Determine the (X, Y) coordinate at the center of the cell enclosing the given text.  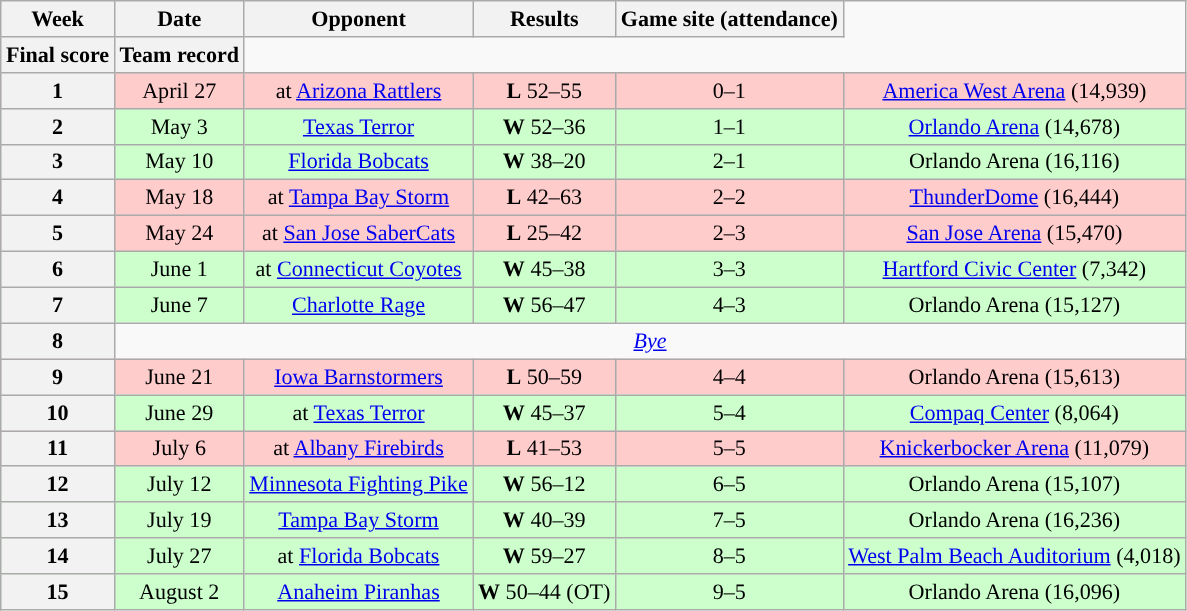
13 (58, 520)
L 50–59 (544, 377)
May 18 (179, 198)
at Arizona Rattlers (358, 90)
Minnesota Fighting Pike (358, 484)
2 (58, 126)
L 42–63 (544, 198)
June 7 (179, 305)
6–5 (730, 484)
Results (544, 18)
May 3 (179, 126)
Compaq Center (8,064) (1014, 412)
14 (58, 556)
Game site (attendance) (730, 18)
L 25–42 (544, 233)
W 45–37 (544, 412)
W 52–36 (544, 126)
8 (58, 341)
9 (58, 377)
12 (58, 484)
W 38–20 (544, 162)
2–3 (730, 233)
June 1 (179, 269)
W 59–27 (544, 556)
Hartford Civic Center (7,342) (1014, 269)
L 41–53 (544, 448)
San Jose Arena (15,470) (1014, 233)
Orlando Arena (16,096) (1014, 591)
July 6 (179, 448)
1 (58, 90)
W 56–47 (544, 305)
America West Arena (14,939) (1014, 90)
7 (58, 305)
9–5 (730, 591)
May 24 (179, 233)
at San Jose SaberCats (358, 233)
Week (58, 18)
0–1 (730, 90)
5–5 (730, 448)
4–3 (730, 305)
ThunderDome (16,444) (1014, 198)
7–5 (730, 520)
at Connecticut Coyotes (358, 269)
at Florida Bobcats (358, 556)
May 10 (179, 162)
Anaheim Piranhas (358, 591)
at Texas Terror (358, 412)
Knickerbocker Arena (11,079) (1014, 448)
Orlando Arena (15,613) (1014, 377)
4 (58, 198)
June 21 (179, 377)
Orlando Arena (14,678) (1014, 126)
8–5 (730, 556)
June 29 (179, 412)
W 45–38 (544, 269)
2–2 (730, 198)
West Palm Beach Auditorium (4,018) (1014, 556)
April 27 (179, 90)
Charlotte Rage (358, 305)
11 (58, 448)
Final score (58, 54)
Florida Bobcats (358, 162)
Orlando Arena (15,107) (1014, 484)
Orlando Arena (16,116) (1014, 162)
10 (58, 412)
Texas Terror (358, 126)
Opponent (358, 18)
15 (58, 591)
July 19 (179, 520)
6 (58, 269)
Tampa Bay Storm (358, 520)
W 40–39 (544, 520)
Iowa Barnstormers (358, 377)
Orlando Arena (15,127) (1014, 305)
July 27 (179, 556)
July 12 (179, 484)
Bye (650, 341)
at Tampa Bay Storm (358, 198)
Date (179, 18)
2–1 (730, 162)
Team record (179, 54)
Orlando Arena (16,236) (1014, 520)
L 52–55 (544, 90)
5–4 (730, 412)
1–1 (730, 126)
W 56–12 (544, 484)
3–3 (730, 269)
W 50–44 (OT) (544, 591)
4–4 (730, 377)
at Albany Firebirds (358, 448)
3 (58, 162)
August 2 (179, 591)
5 (58, 233)
